Pinpoint the cell where the given text exists, returning its [x, y] midpoint coordinate. 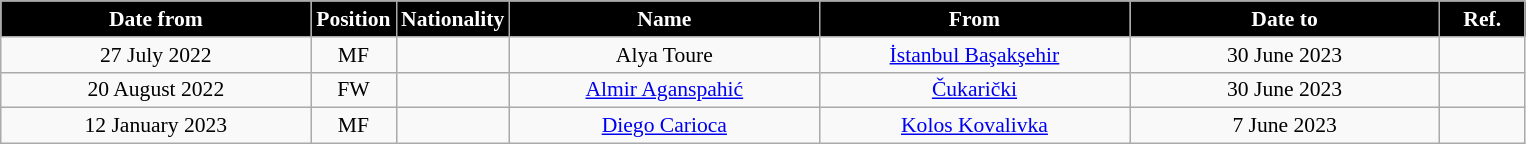
Nationality [452, 19]
Ref. [1482, 19]
Almir Aganspahić [664, 90]
Kolos Kovalivka [974, 126]
Alya Toure [664, 55]
12 January 2023 [156, 126]
7 June 2023 [1285, 126]
FW [354, 90]
Čukarički [974, 90]
İstanbul Başakşehir [974, 55]
From [974, 19]
20 August 2022 [156, 90]
Diego Carioca [664, 126]
Date to [1285, 19]
Name [664, 19]
Position [354, 19]
Date from [156, 19]
27 July 2022 [156, 55]
